For the text-containing cell, return its midpoint in [X, Y] coordinate format. 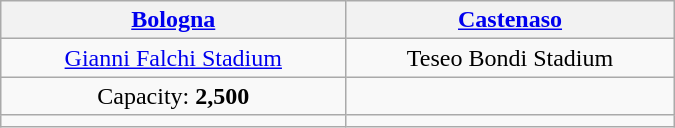
Teseo Bondi Stadium [510, 58]
Gianni Falchi Stadium [174, 58]
Bologna [174, 20]
Capacity: 2,500 [174, 96]
Castenaso [510, 20]
